Return [x, y] of the center of cell containing provided text 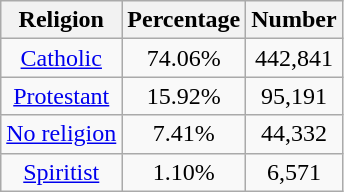
Percentage [184, 20]
442,841 [294, 58]
Catholic [62, 58]
15.92% [184, 96]
No religion [62, 134]
Protestant [62, 96]
1.10% [184, 172]
Religion [62, 20]
Spiritist [62, 172]
44,332 [294, 134]
6,571 [294, 172]
Number [294, 20]
7.41% [184, 134]
95,191 [294, 96]
74.06% [184, 58]
